Extract the [X, Y] coordinate from the center of the cell holding the provided text.  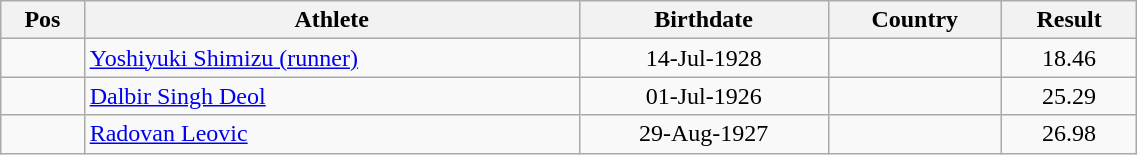
Pos [42, 20]
14-Jul-1928 [704, 58]
Radovan Leovic [332, 134]
Yoshiyuki Shimizu (runner) [332, 58]
Result [1068, 20]
29-Aug-1927 [704, 134]
Dalbir Singh Deol [332, 96]
26.98 [1068, 134]
01-Jul-1926 [704, 96]
18.46 [1068, 58]
Birthdate [704, 20]
Athlete [332, 20]
Country [914, 20]
25.29 [1068, 96]
